Return [X, Y] of the center of cell containing provided text 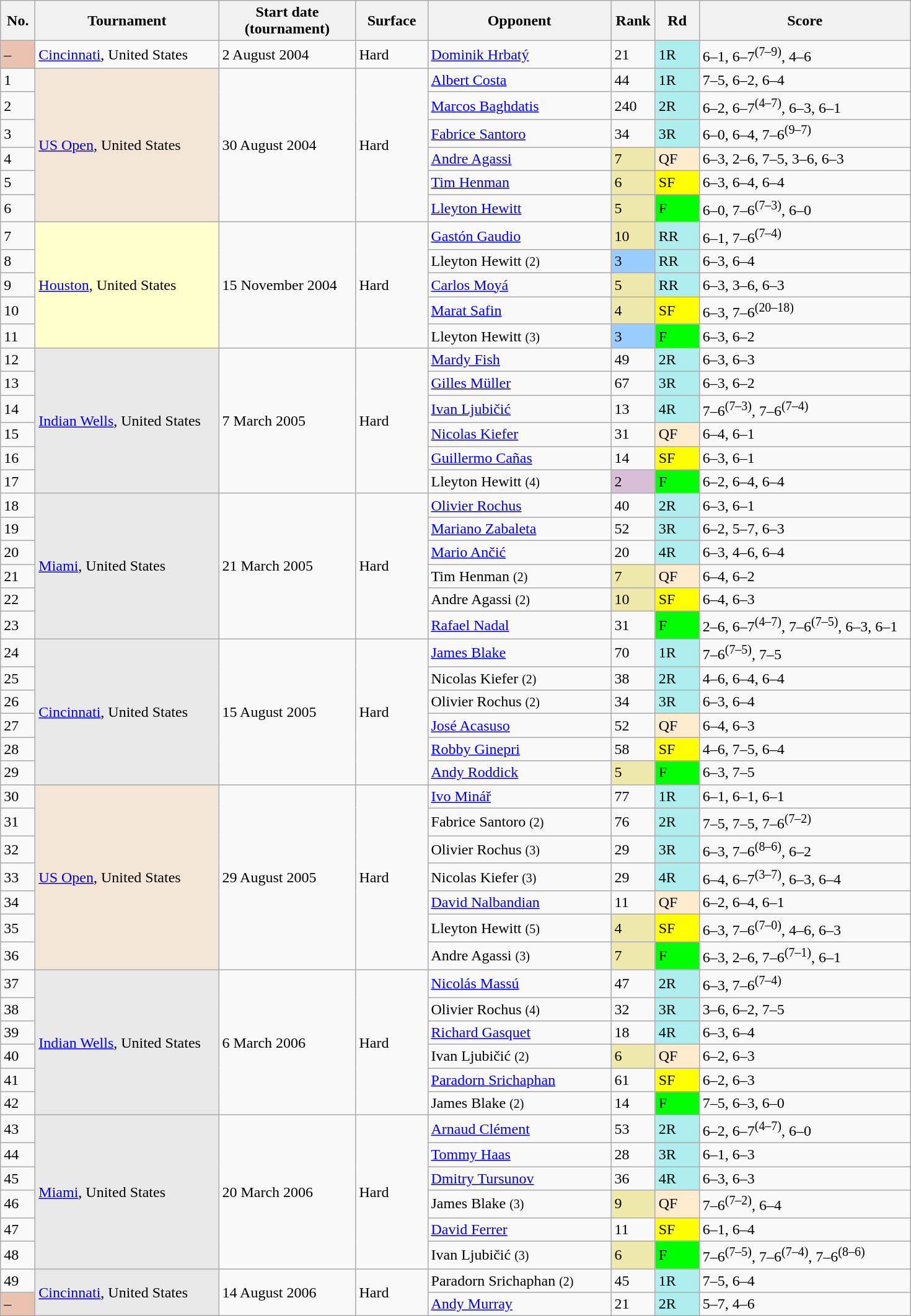
8 [18, 261]
6–3, 3–6, 6–3 [804, 285]
29 August 2005 [288, 877]
Nicolas Kiefer [519, 434]
61 [633, 1080]
6–4, 6–2 [804, 576]
6–3, 7–6(8–6), 6–2 [804, 850]
Paradorn Srichaphan (2) [519, 1281]
6–3, 4–6, 6–4 [804, 553]
Tim Henman (2) [519, 576]
Olivier Rochus (2) [519, 702]
6–1, 6–4 [804, 1229]
41 [18, 1080]
Nicolás Massú [519, 984]
4–6, 6–4, 6–4 [804, 678]
2–6, 6–7(4–7), 7–6(7–5), 6–3, 6–1 [804, 626]
7–5, 6–4 [804, 1281]
Gastón Gaudio [519, 235]
Houston, United States [127, 285]
Gilles Müller [519, 384]
6–3, 6–4, 6–4 [804, 183]
39 [18, 1033]
7–6(7–5), 7–5 [804, 653]
Arnaud Clément [519, 1129]
Lleyton Hewitt (3) [519, 336]
37 [18, 984]
30 [18, 796]
Fabrice Santoro (2) [519, 822]
20 March 2006 [288, 1192]
12 [18, 360]
Dmitry Tursunov [519, 1178]
Olivier Rochus (3) [519, 850]
6 March 2006 [288, 1042]
42 [18, 1103]
53 [633, 1129]
6–2, 6–4, 6–4 [804, 481]
27 [18, 726]
Tournament [127, 21]
6–4, 6–1 [804, 434]
17 [18, 481]
No. [18, 21]
7–6(7–3), 7–6(7–4) [804, 409]
Surface [392, 21]
33 [18, 877]
Richard Gasquet [519, 1033]
3–6, 6–2, 7–5 [804, 1009]
19 [18, 529]
6–2, 6–7(4–7), 6–3, 6–1 [804, 105]
Tim Henman [519, 183]
Lleyton Hewitt (2) [519, 261]
6–2, 5–7, 6–3 [804, 529]
6–3, 7–6(7–4) [804, 984]
Andre Agassi [519, 159]
Nicolas Kiefer (3) [519, 877]
240 [633, 105]
7–6(7–2), 6–4 [804, 1204]
Ivan Ljubičić (3) [519, 1255]
Olivier Rochus (4) [519, 1009]
4–6, 7–5, 6–4 [804, 749]
6–1, 6–1, 6–1 [804, 796]
76 [633, 822]
Score [804, 21]
Ivan Ljubičić (2) [519, 1056]
José Acasuso [519, 726]
35 [18, 928]
5–7, 4–6 [804, 1304]
30 August 2004 [288, 145]
Mardy Fish [519, 360]
Andy Murray [519, 1304]
22 [18, 600]
1 [18, 80]
Mario Ančić [519, 553]
48 [18, 1255]
Marcos Baghdatis [519, 105]
Guillermo Cañas [519, 458]
Rank [633, 21]
7–6(7–5), 7–6(7–4), 7–6(8–6) [804, 1255]
Marat Safin [519, 311]
Paradorn Srichaphan [519, 1080]
21 March 2005 [288, 566]
James Blake (3) [519, 1204]
15 [18, 434]
23 [18, 626]
26 [18, 702]
James Blake [519, 653]
David Nalbandian [519, 903]
Nicolas Kiefer (2) [519, 678]
David Ferrer [519, 1229]
Olivier Rochus [519, 505]
6–0, 6–4, 7–6(9–7) [804, 134]
6–1, 7–6(7–4) [804, 235]
16 [18, 458]
7–5, 6–2, 6–4 [804, 80]
Lleyton Hewitt (5) [519, 928]
43 [18, 1129]
Start date(tournament) [288, 21]
Mariano Zabaleta [519, 529]
6–3, 2–6, 7–6(7–1), 6–1 [804, 955]
6–0, 7–6(7–3), 6–0 [804, 208]
Andre Agassi (2) [519, 600]
6–3, 7–6(20–18) [804, 311]
25 [18, 678]
77 [633, 796]
6–1, 6–3 [804, 1154]
24 [18, 653]
6–2, 6–4, 6–1 [804, 903]
6–3, 2–6, 7–5, 3–6, 6–3 [804, 159]
Rafael Nadal [519, 626]
Albert Costa [519, 80]
7 March 2005 [288, 421]
70 [633, 653]
Fabrice Santoro [519, 134]
6–1, 6–7(7–9), 4–6 [804, 55]
Lleyton Hewitt [519, 208]
Lleyton Hewitt (4) [519, 481]
Andre Agassi (3) [519, 955]
14 August 2006 [288, 1292]
6–3, 7–6(7–0), 4–6, 6–3 [804, 928]
Opponent [519, 21]
15 August 2005 [288, 711]
Ivo Minář [519, 796]
James Blake (2) [519, 1103]
Robby Ginepri [519, 749]
67 [633, 384]
Carlos Moyá [519, 285]
7–5, 7–5, 7–6(7–2) [804, 822]
6–3, 7–5 [804, 773]
Andy Roddick [519, 773]
6–4, 6–7(3–7), 6–3, 6–4 [804, 877]
Rd [677, 21]
46 [18, 1204]
15 November 2004 [288, 285]
Ivan Ljubičić [519, 409]
2 August 2004 [288, 55]
58 [633, 749]
Dominik Hrbatý [519, 55]
7–5, 6–3, 6–0 [804, 1103]
Tommy Haas [519, 1154]
6–2, 6–7(4–7), 6–0 [804, 1129]
